Scan for the cell matching the given text and deliver its (x, y) coordinate at center. 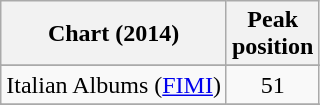
51 (272, 85)
Chart (2014) (114, 34)
Italian Albums (FIMI) (114, 85)
Peakposition (272, 34)
